Pinpoint the cell where the given text exists, returning its (x, y) midpoint coordinate. 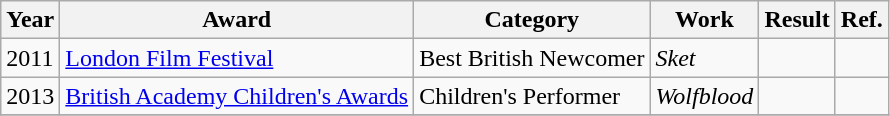
Result (797, 20)
Award (237, 20)
Ref. (862, 20)
Category (532, 20)
2013 (30, 96)
Wolfblood (704, 96)
Year (30, 20)
2011 (30, 58)
Work (704, 20)
Best British Newcomer (532, 58)
London Film Festival (237, 58)
Children's Performer (532, 96)
Sket (704, 58)
British Academy Children's Awards (237, 96)
